Output the [x, y] coordinate of the center of the cell containing the given text.  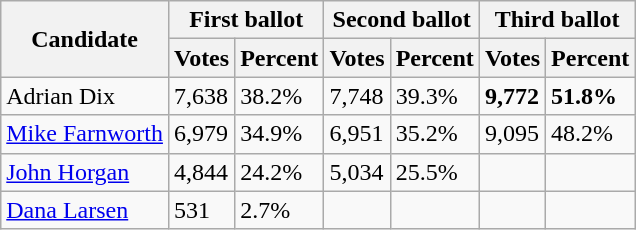
4,844 [201, 172]
9,772 [512, 96]
6,951 [357, 134]
38.2% [280, 96]
6,979 [201, 134]
48.2% [590, 134]
Dana Larsen [85, 210]
5,034 [357, 172]
Adrian Dix [85, 96]
Second ballot [402, 20]
35.2% [434, 134]
531 [201, 210]
9,095 [512, 134]
Mike Farnworth [85, 134]
Third ballot [556, 20]
7,748 [357, 96]
First ballot [246, 20]
51.8% [590, 96]
34.9% [280, 134]
39.3% [434, 96]
24.2% [280, 172]
25.5% [434, 172]
7,638 [201, 96]
Candidate [85, 39]
John Horgan [85, 172]
2.7% [280, 210]
